Detect which cell encompasses the target text, then output its [X, Y] center coordinate. 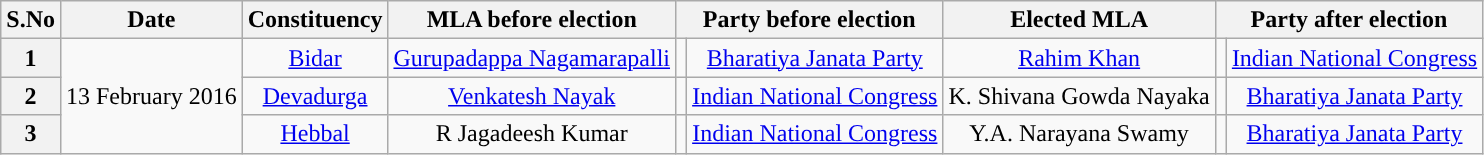
Party after election [1348, 20]
MLA before election [532, 20]
Bidar [315, 58]
Hebbal [315, 134]
3 [31, 134]
13 February 2016 [151, 96]
2 [31, 96]
Constituency [315, 20]
R Jagadeesh Kumar [532, 134]
Gurupadappa Nagamarapalli [532, 58]
Devadurga [315, 96]
S.No [31, 20]
Date [151, 20]
Y.A. Narayana Swamy [1079, 134]
Elected MLA [1079, 20]
1 [31, 58]
K. Shivana Gowda Nayaka [1079, 96]
Venkatesh Nayak [532, 96]
Rahim Khan [1079, 58]
Party before election [810, 20]
